Output the (X, Y) coordinate of the center of the cell containing the given text.  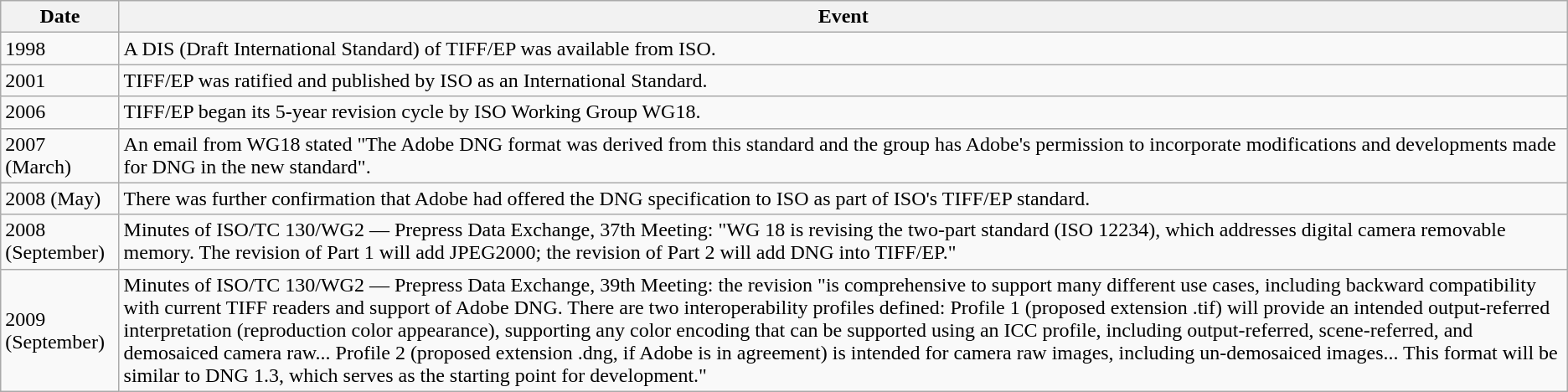
TIFF/EP began its 5-year revision cycle by ISO Working Group WG18. (843, 112)
2006 (60, 112)
Date (60, 17)
1998 (60, 49)
2008 (September) (60, 241)
Event (843, 17)
2009 (September) (60, 330)
2008 (May) (60, 199)
There was further confirmation that Adobe had offered the DNG specification to ISO as part of ISO's TIFF/EP standard. (843, 199)
A DIS (Draft International Standard) of TIFF/EP was available from ISO. (843, 49)
2001 (60, 80)
2007 (March) (60, 156)
TIFF/EP was ratified and published by ISO as an International Standard. (843, 80)
